Determine the [X, Y] coordinate at the center of the cell enclosing the given text.  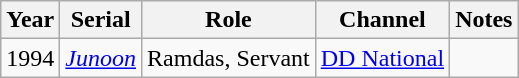
1994 [30, 58]
Junoon [101, 58]
Ramdas, Servant [229, 58]
DD National [382, 58]
Serial [101, 20]
Role [229, 20]
Notes [484, 20]
Year [30, 20]
Channel [382, 20]
